Return (X, Y) of the center of cell containing provided text 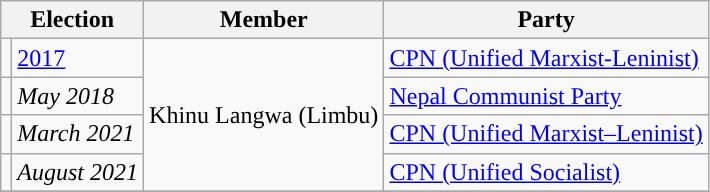
CPN (Unified Marxist–Leninist) (546, 134)
CPN (Unified Marxist-Leninist) (546, 58)
Nepal Communist Party (546, 96)
CPN (Unified Socialist) (546, 172)
Member (264, 20)
May 2018 (78, 96)
Party (546, 20)
2017 (78, 58)
Khinu Langwa (Limbu) (264, 115)
August 2021 (78, 172)
March 2021 (78, 134)
Election (72, 20)
